Return the (X, Y) coordinate for the center point of the cell that contains the specified text.  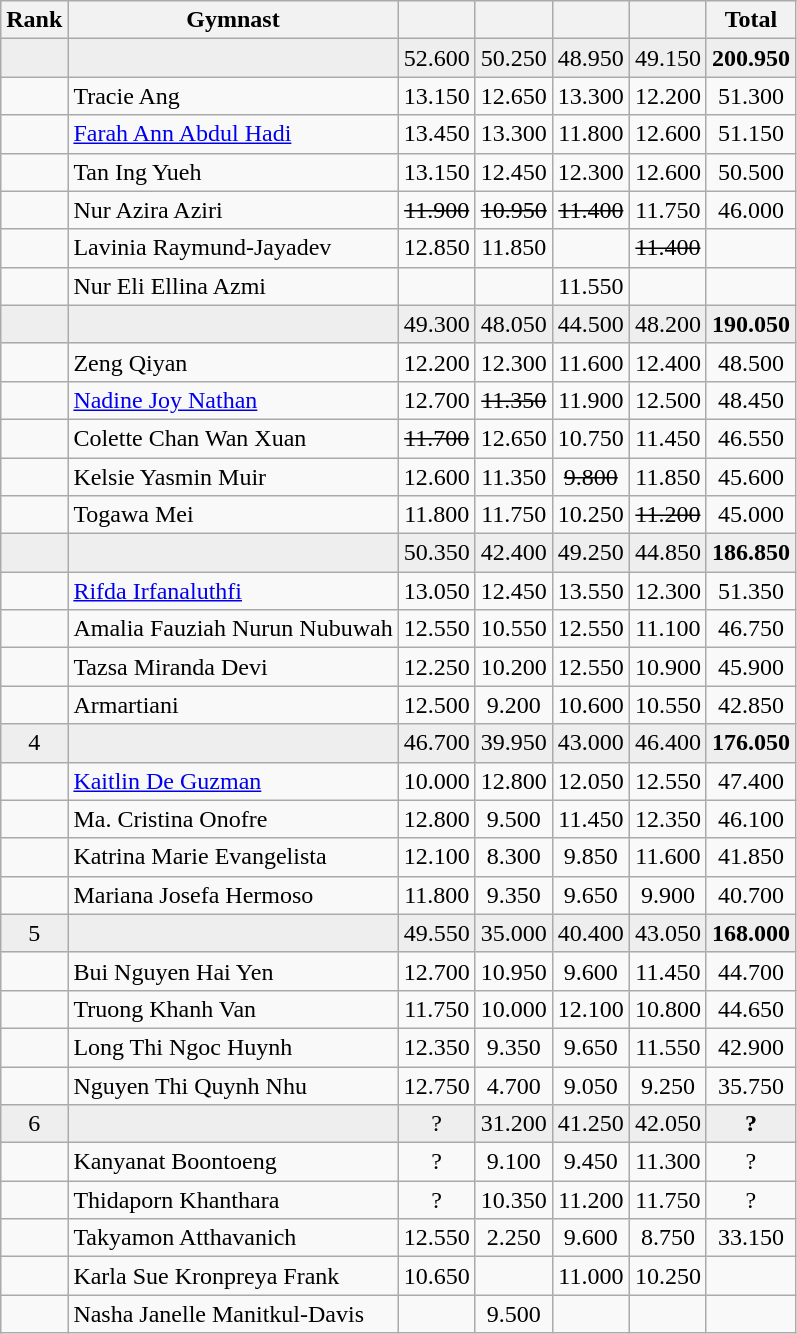
48.200 (668, 324)
39.950 (514, 743)
48.950 (590, 58)
51.300 (750, 96)
Gymnast (233, 20)
Long Thi Ngoc Huynh (233, 1047)
51.350 (750, 591)
Rifda Irfanaluthfi (233, 591)
Armartiani (233, 705)
Togawa Mei (233, 515)
10.800 (668, 1009)
11.000 (590, 1276)
33.150 (750, 1238)
2.250 (514, 1238)
11.700 (436, 438)
Amalia Fauziah Nurun Nubuwah (233, 629)
6 (34, 1124)
9.800 (590, 477)
35.750 (750, 1085)
41.250 (590, 1124)
9.450 (590, 1162)
46.000 (750, 210)
50.250 (514, 58)
35.000 (514, 933)
Lavinia Raymund-Jayadev (233, 248)
46.700 (436, 743)
13.050 (436, 591)
46.550 (750, 438)
4 (34, 743)
12.250 (436, 667)
49.250 (590, 553)
13.450 (436, 134)
45.600 (750, 477)
9.050 (590, 1085)
50.500 (750, 172)
168.000 (750, 933)
42.400 (514, 553)
47.400 (750, 781)
Truong Khanh Van (233, 1009)
Karla Sue Kronpreya Frank (233, 1276)
Nur Eli Ellina Azmi (233, 286)
Kelsie Yasmin Muir (233, 477)
Colette Chan Wan Xuan (233, 438)
Ma. Cristina Onofre (233, 819)
52.600 (436, 58)
Nadine Joy Nathan (233, 400)
10.650 (436, 1276)
Tazsa Miranda Devi (233, 667)
42.050 (668, 1124)
Farah Ann Abdul Hadi (233, 134)
49.550 (436, 933)
11.300 (668, 1162)
48.450 (750, 400)
200.950 (750, 58)
44.850 (668, 553)
Zeng Qiyan (233, 362)
12.050 (590, 781)
46.100 (750, 819)
9.900 (668, 895)
49.300 (436, 324)
13.550 (590, 591)
51.150 (750, 134)
Nasha Janelle Manitkul-Davis (233, 1314)
Nur Azira Aziri (233, 210)
45.000 (750, 515)
4.700 (514, 1085)
40.400 (590, 933)
Total (750, 20)
9.250 (668, 1085)
Kaitlin De Guzman (233, 781)
44.700 (750, 971)
43.000 (590, 743)
12.750 (436, 1085)
190.050 (750, 324)
8.750 (668, 1238)
10.200 (514, 667)
Mariana Josefa Hermoso (233, 895)
186.850 (750, 553)
9.100 (514, 1162)
Rank (34, 20)
Tracie Ang (233, 96)
48.050 (514, 324)
Tan Ing Yueh (233, 172)
176.050 (750, 743)
50.350 (436, 553)
10.750 (590, 438)
44.650 (750, 1009)
11.100 (668, 629)
12.850 (436, 248)
31.200 (514, 1124)
43.050 (668, 933)
48.500 (750, 362)
Takyamon Atthavanich (233, 1238)
9.200 (514, 705)
12.400 (668, 362)
10.600 (590, 705)
Nguyen Thi Quynh Nhu (233, 1085)
9.850 (590, 857)
Thidaporn Khanthara (233, 1200)
42.900 (750, 1047)
Kanyanat Boontoeng (233, 1162)
49.150 (668, 58)
41.850 (750, 857)
Bui Nguyen Hai Yen (233, 971)
Katrina Marie Evangelista (233, 857)
46.400 (668, 743)
10.900 (668, 667)
8.300 (514, 857)
46.750 (750, 629)
44.500 (590, 324)
42.850 (750, 705)
40.700 (750, 895)
45.900 (750, 667)
5 (34, 933)
10.350 (514, 1200)
